Pinpoint the cell where the given text exists, returning its [x, y] midpoint coordinate. 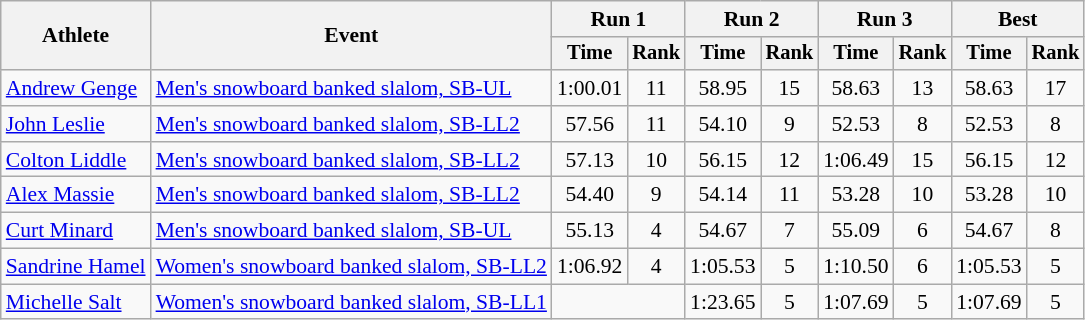
1:23.65 [722, 302]
Athlete [76, 36]
Curt Minard [76, 231]
Alex Massie [76, 195]
58.95 [722, 88]
Run 1 [618, 19]
Women's snowboard banked slalom, SB-LL1 [352, 302]
Best [1018, 19]
1:10.50 [856, 267]
7 [790, 231]
17 [1056, 88]
57.56 [590, 124]
1:00.01 [590, 88]
55.09 [856, 231]
13 [923, 88]
1:06.92 [590, 267]
Run 3 [884, 19]
Andrew Genge [76, 88]
55.13 [590, 231]
Women's snowboard banked slalom, SB-LL2 [352, 267]
54.14 [722, 195]
1:06.49 [856, 160]
57.13 [590, 160]
54.10 [722, 124]
54.40 [590, 195]
John Leslie [76, 124]
Run 2 [752, 19]
Colton Liddle [76, 160]
Sandrine Hamel [76, 267]
Event [352, 36]
Michelle Salt [76, 302]
